Detect which cell encompasses the target text, then output its (X, Y) center coordinate. 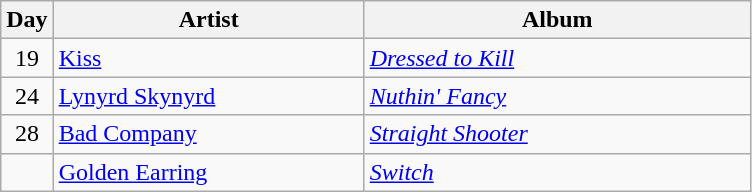
Nuthin' Fancy (557, 96)
Lynyrd Skynyrd (208, 96)
Artist (208, 20)
Dressed to Kill (557, 58)
Switch (557, 172)
24 (27, 96)
Album (557, 20)
28 (27, 134)
Kiss (208, 58)
Straight Shooter (557, 134)
Bad Company (208, 134)
19 (27, 58)
Golden Earring (208, 172)
Day (27, 20)
